Return the (X, Y) coordinate for the center point of the cell that contains the specified text.  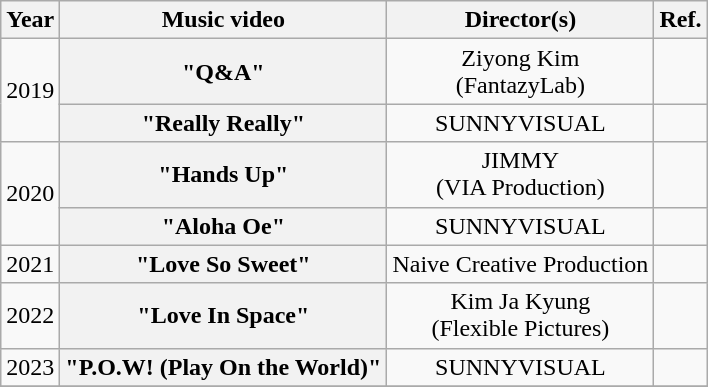
"Love So Sweet" (224, 264)
2021 (30, 264)
Director(s) (520, 20)
"Aloha Oe" (224, 226)
Ref. (680, 20)
"Hands Up" (224, 174)
2023 (30, 367)
Naive Creative Production (520, 264)
JIMMY(VIA Production) (520, 174)
Year (30, 20)
"Really Really" (224, 123)
2022 (30, 316)
2020 (30, 194)
Ziyong Kim(FantazyLab) (520, 72)
"Q&A" (224, 72)
Music video (224, 20)
Kim Ja Kyung(Flexible Pictures) (520, 316)
"P.O.W! (Play On the World)" (224, 367)
"Love In Space" (224, 316)
2019 (30, 90)
